Capture the cell that displays the provided text and extract its (x, y) central coordinate. 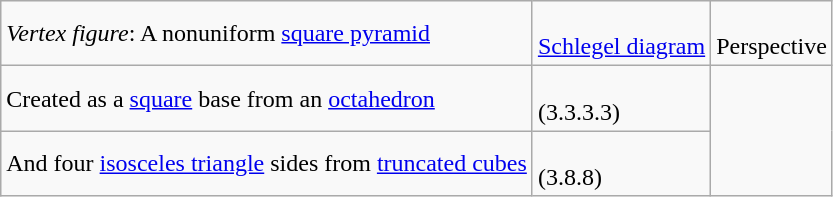
(3.8.8) (621, 164)
Perspective (772, 34)
And four isosceles triangle sides from truncated cubes (267, 164)
Vertex figure: A nonuniform square pyramid (267, 34)
Created as a square base from an octahedron (267, 98)
(3.3.3.3) (621, 98)
Schlegel diagram (621, 34)
